Scan for the cell matching the given text and deliver its [x, y] coordinate at center. 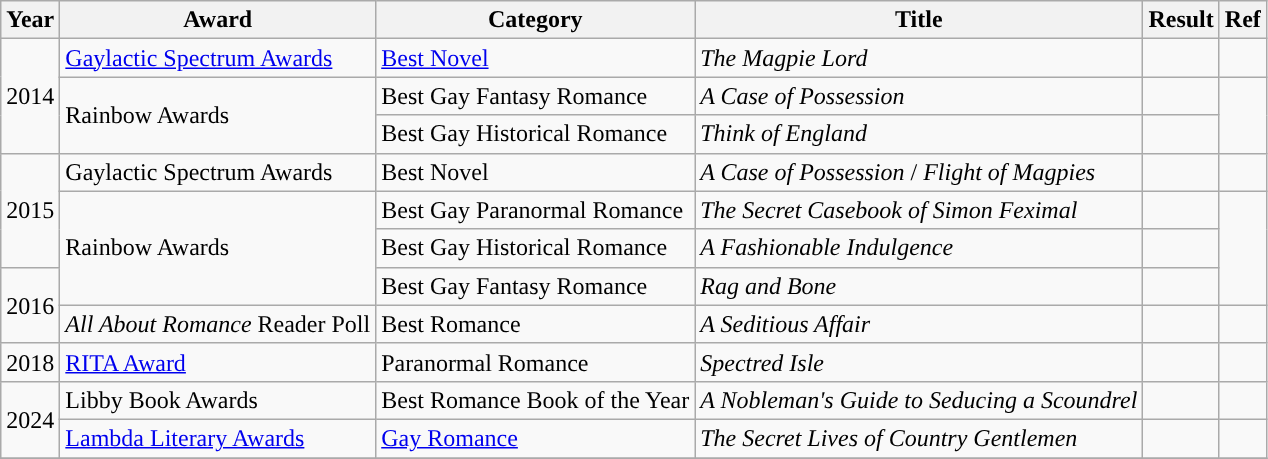
Best Romance [536, 324]
A Seditious Affair [919, 324]
Best Gay Paranormal Romance [536, 210]
2016 [30, 305]
RITA Award [218, 362]
Lambda Literary Awards [218, 438]
A Fashionable Indulgence [919, 248]
2015 [30, 210]
Best Romance Book of the Year [536, 400]
A Case of Possession / Flight of Magpies [919, 172]
A Nobleman's Guide to Seducing a Scoundrel [919, 400]
Rag and Bone [919, 286]
Year [30, 20]
A Case of Possession [919, 96]
Title [919, 20]
All About Romance Reader Poll [218, 324]
The Magpie Lord [919, 58]
2014 [30, 96]
The Secret Lives of Country Gentlemen [919, 438]
Result [1181, 20]
2018 [30, 362]
Ref [1242, 20]
Award [218, 20]
Gay Romance [536, 438]
Spectred Isle [919, 362]
Think of England [919, 134]
2024 [30, 419]
The Secret Casebook of Simon Feximal [919, 210]
Libby Book Awards [218, 400]
Paranormal Romance [536, 362]
Category [536, 20]
